Extract the (X, Y) coordinate from the center of the cell holding the provided text.  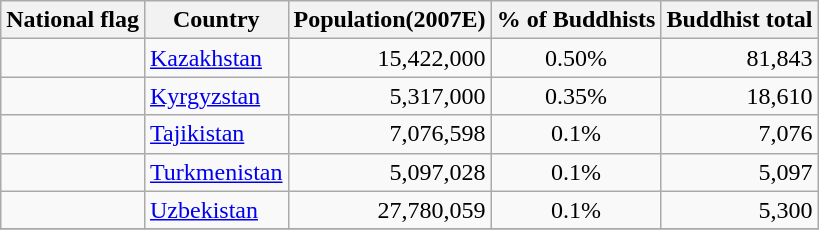
81,843 (740, 58)
Kyrgyzstan (216, 96)
5,097 (740, 172)
18,610 (740, 96)
Country (216, 20)
Kazakhstan (216, 58)
Turkmenistan (216, 172)
5,300 (740, 210)
Population(2007E) (390, 20)
Buddhist total (740, 20)
5,097,028 (390, 172)
% of Buddhists (576, 20)
National flag (73, 20)
0.35% (576, 96)
Uzbekistan (216, 210)
27,780,059 (390, 210)
Tajikistan (216, 134)
15,422,000 (390, 58)
7,076 (740, 134)
5,317,000 (390, 96)
7,076,598 (390, 134)
0.50% (576, 58)
